From the cell containing the given text, extract its center point as (x, y) coordinate. 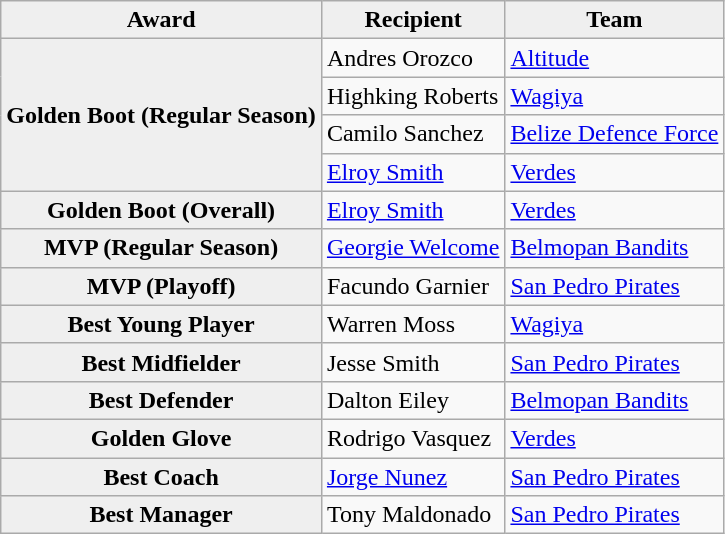
Warren Moss (413, 324)
Altitude (614, 58)
MVP (Playoff) (162, 286)
Team (614, 20)
Best Midfielder (162, 362)
Rodrigo Vasquez (413, 438)
MVP (Regular Season) (162, 248)
Dalton Eiley (413, 400)
Tony Maldonado (413, 515)
Best Defender (162, 400)
Highking Roberts (413, 96)
Jesse Smith (413, 362)
Best Coach (162, 477)
Golden Glove (162, 438)
Award (162, 20)
Recipient (413, 20)
Golden Boot (Overall) (162, 210)
Belize Defence Force (614, 134)
Golden Boot (Regular Season) (162, 115)
Jorge Nunez (413, 477)
Camilo Sanchez (413, 134)
Best Manager (162, 515)
Facundo Garnier (413, 286)
Georgie Welcome (413, 248)
Andres Orozco (413, 58)
Best Young Player (162, 324)
